Scan for the cell matching the given text and deliver its [x, y] coordinate at center. 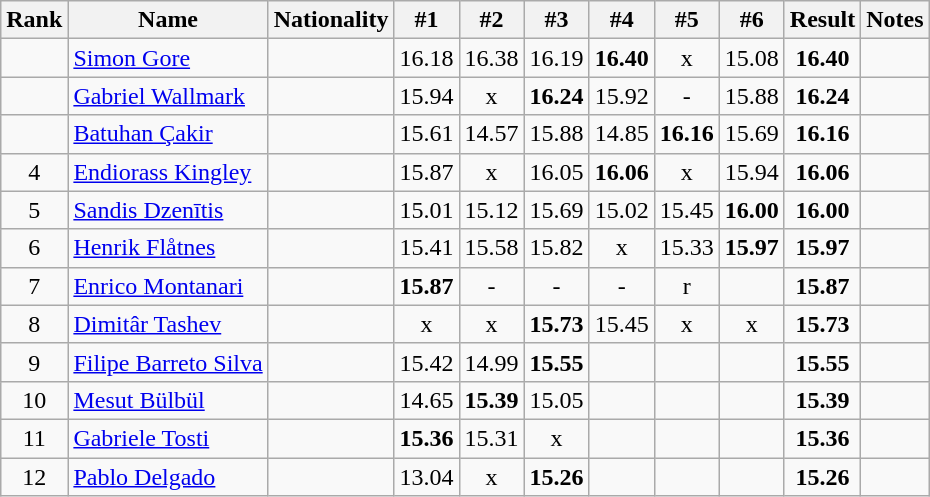
6 [34, 248]
Pablo Delgado [168, 477]
Simon Gore [168, 58]
Name [168, 20]
r [686, 286]
14.57 [492, 134]
15.42 [426, 362]
7 [34, 286]
15.01 [426, 210]
16.38 [492, 58]
#5 [686, 20]
15.58 [492, 248]
16.05 [556, 172]
Gabriel Wallmark [168, 96]
5 [34, 210]
Filipe Barreto Silva [168, 362]
Mesut Bülbül [168, 400]
15.08 [752, 58]
15.02 [622, 210]
15.41 [426, 248]
15.12 [492, 210]
#1 [426, 20]
15.05 [556, 400]
14.99 [492, 362]
14.65 [426, 400]
Enrico Montanari [168, 286]
Dimitâr Tashev [168, 324]
11 [34, 438]
14.85 [622, 134]
15.33 [686, 248]
10 [34, 400]
Endiorass Kingley [168, 172]
#2 [492, 20]
Batuhan Çakir [168, 134]
Henrik Flåtnes [168, 248]
15.31 [492, 438]
#6 [752, 20]
Notes [895, 20]
16.19 [556, 58]
#3 [556, 20]
#4 [622, 20]
Rank [34, 20]
Result [822, 20]
Nationality [331, 20]
13.04 [426, 477]
9 [34, 362]
15.61 [426, 134]
16.18 [426, 58]
4 [34, 172]
Sandis Dzenītis [168, 210]
12 [34, 477]
Gabriele Tosti [168, 438]
15.92 [622, 96]
8 [34, 324]
15.82 [556, 248]
